For the text-containing cell, return its midpoint in [X, Y] coordinate format. 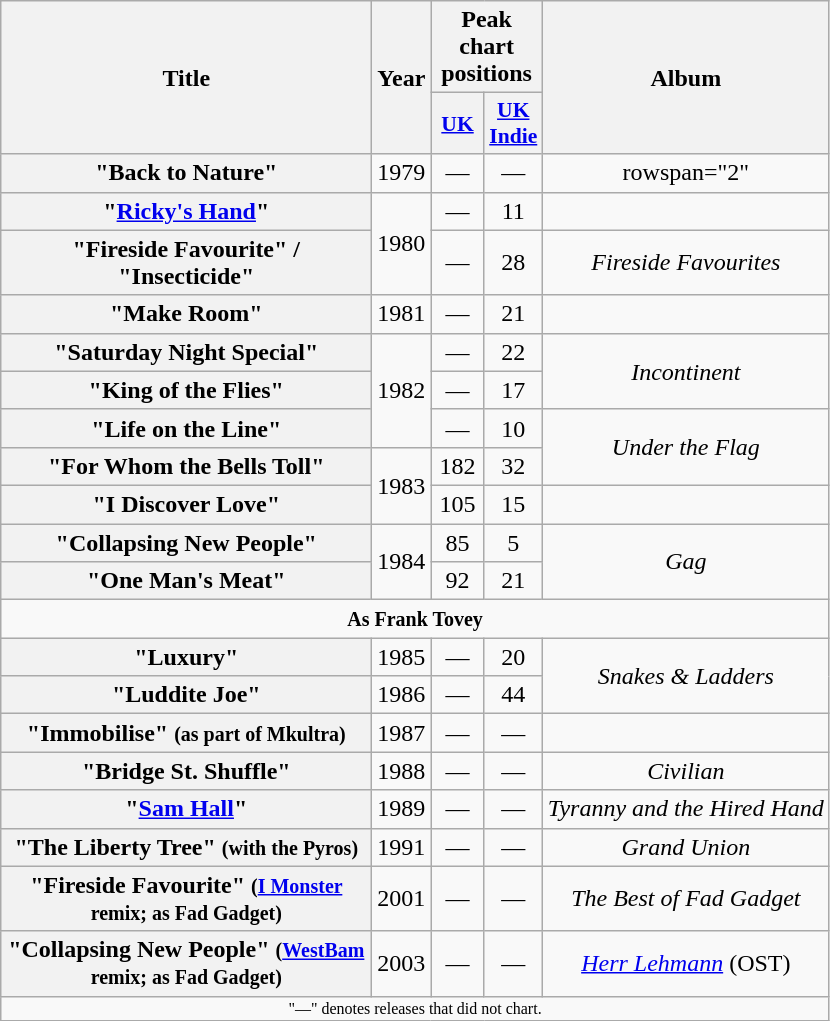
22 [513, 352]
1982 [402, 390]
"Bridge St. Shuffle" [186, 771]
32 [513, 466]
"Luddite Joe" [186, 695]
1985 [402, 657]
"Fireside Favourite" (I Monster remix; as Fad Gadget) [186, 898]
"Ricky's Hand" [186, 211]
2003 [402, 964]
Civilian [686, 771]
"Collapsing New People" (WestBam remix; as Fad Gadget) [186, 964]
"For Whom the Bells Toll" [186, 466]
Gag [686, 562]
1988 [402, 771]
1981 [402, 314]
1987 [402, 733]
Under the Flag [686, 447]
10 [513, 428]
15 [513, 504]
"Saturday Night Special" [186, 352]
85 [458, 543]
Herr Lehmann (OST) [686, 964]
Peak chart positions [486, 47]
1989 [402, 809]
92 [458, 581]
1984 [402, 562]
182 [458, 466]
1991 [402, 847]
"Collapsing New People" [186, 543]
Fireside Favourites [686, 262]
5 [513, 543]
Incontinent [686, 371]
UKIndie [513, 124]
11 [513, 211]
"—" denotes releases that did not chart. [416, 1008]
As Frank Tovey [416, 619]
1986 [402, 695]
28 [513, 262]
Tyranny and the Hired Hand [686, 809]
1983 [402, 485]
"Make Room" [186, 314]
2001 [402, 898]
"Fireside Favourite" / "Insecticide" [186, 262]
"Luxury" [186, 657]
Title [186, 78]
1980 [402, 244]
"Immobilise" (as part of Mkultra) [186, 733]
20 [513, 657]
"Life on the Line" [186, 428]
Year [402, 78]
"I Discover Love" [186, 504]
"King of the Flies" [186, 390]
Album [686, 78]
UK [458, 124]
17 [513, 390]
The Best of Fad Gadget [686, 898]
"The Liberty Tree" (with the Pyros) [186, 847]
rowspan="2" [686, 173]
"One Man's Meat" [186, 581]
Snakes & Ladders [686, 676]
44 [513, 695]
Grand Union [686, 847]
105 [458, 504]
"Sam Hall" [186, 809]
1979 [402, 173]
"Back to Nature" [186, 173]
